Detect which cell encompasses the target text, then output its (x, y) center coordinate. 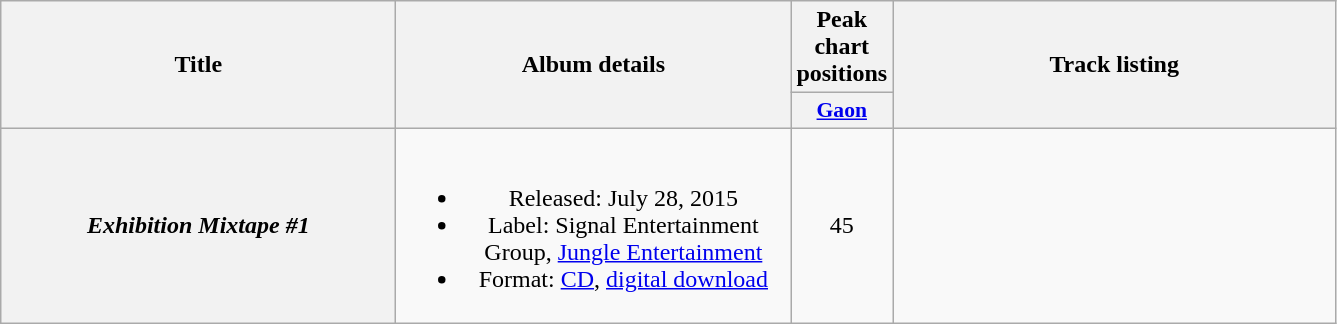
Track listing (1114, 65)
45 (842, 225)
Released: July 28, 2015Label: Signal Entertainment Group, Jungle EntertainmentFormat: CD, digital download (594, 225)
Gaon (842, 111)
Album details (594, 65)
Title (198, 65)
Exhibition Mixtape #1 (198, 225)
Peak chart positions (842, 47)
